Return the (x, y) coordinate for the center point of the cell that contains the specified text.  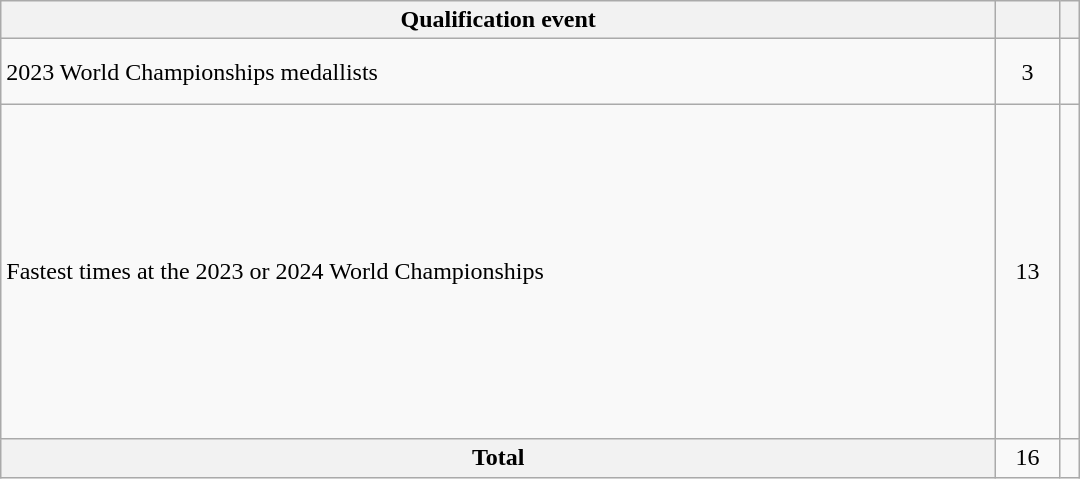
16 (1028, 458)
13 (1028, 272)
3 (1028, 72)
Qualification event (498, 20)
Total (498, 458)
Fastest times at the 2023 or 2024 World Championships (498, 272)
2023 World Championships medallists (498, 72)
